Capture the cell that displays the provided text and extract its (X, Y) central coordinate. 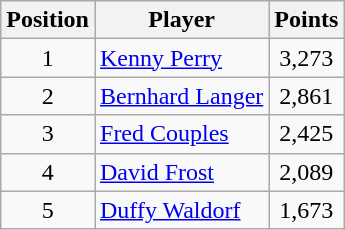
Bernhard Langer (181, 96)
David Frost (181, 172)
2 (48, 96)
2,089 (306, 172)
3 (48, 134)
Duffy Waldorf (181, 210)
4 (48, 172)
3,273 (306, 58)
Kenny Perry (181, 58)
2,861 (306, 96)
Player (181, 20)
Fred Couples (181, 134)
1,673 (306, 210)
5 (48, 210)
2,425 (306, 134)
1 (48, 58)
Points (306, 20)
Position (48, 20)
